For the text-containing cell, return its midpoint in [X, Y] coordinate format. 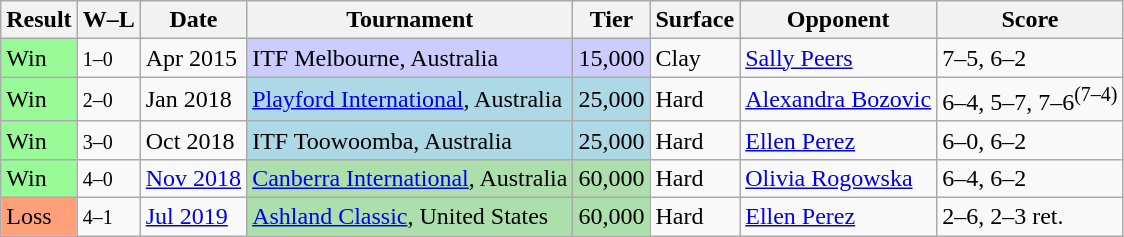
7–5, 6–2 [1030, 58]
W–L [108, 20]
4–0 [108, 178]
Opponent [838, 20]
Playford International, Australia [410, 100]
6–4, 6–2 [1030, 178]
4–1 [108, 217]
Oct 2018 [193, 140]
Clay [695, 58]
15,000 [612, 58]
Jan 2018 [193, 100]
3–0 [108, 140]
ITF Melbourne, Australia [410, 58]
Canberra International, Australia [410, 178]
Jul 2019 [193, 217]
Sally Peers [838, 58]
Surface [695, 20]
Alexandra Bozovic [838, 100]
Nov 2018 [193, 178]
Ashland Classic, United States [410, 217]
Apr 2015 [193, 58]
Tier [612, 20]
Loss [39, 217]
Date [193, 20]
Result [39, 20]
2–6, 2–3 ret. [1030, 217]
Olivia Rogowska [838, 178]
6–4, 5–7, 7–6(7–4) [1030, 100]
6–0, 6–2 [1030, 140]
Tournament [410, 20]
1–0 [108, 58]
2–0 [108, 100]
Score [1030, 20]
ITF Toowoomba, Australia [410, 140]
